Detect which cell encompasses the target text, then output its [x, y] center coordinate. 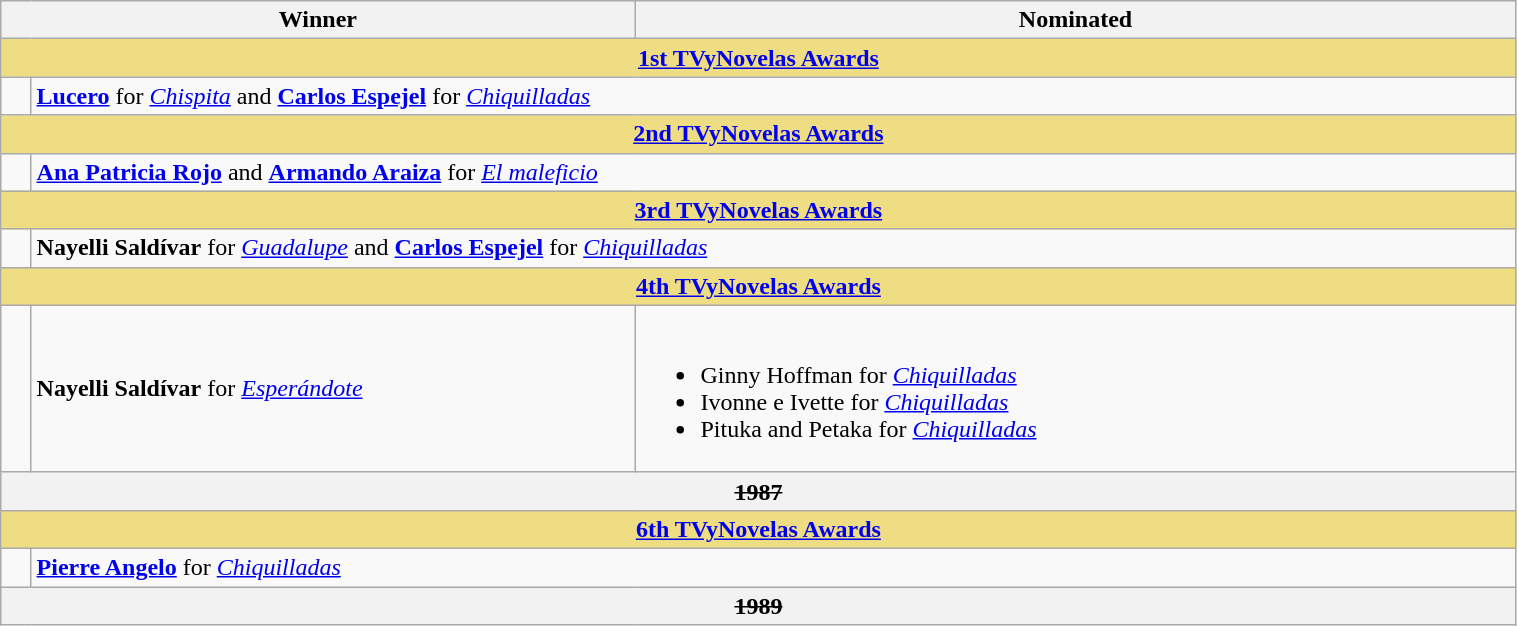
Ginny Hoffman for ChiquilladasIvonne e Ivette for ChiquilladasPituka and Petaka for Chiquilladas [1076, 388]
Nayelli Saldívar for Guadalupe and Carlos Espejel for Chiquilladas [774, 248]
Ana Patricia Rojo and Armando Araiza for El maleficio [774, 172]
2nd TVyNovelas Awards [758, 134]
4th TVyNovelas Awards [758, 286]
6th TVyNovelas Awards [758, 529]
Pierre Angelo for Chiquilladas [774, 567]
Winner [318, 20]
1989 [758, 605]
Nominated [1076, 20]
1st TVyNovelas Awards [758, 58]
1987 [758, 491]
Nayelli Saldívar for Esperándote [333, 388]
Lucero for Chispita and Carlos Espejel for Chiquilladas [774, 96]
3rd TVyNovelas Awards [758, 210]
